From the cell containing the given text, extract its center point as (X, Y) coordinate. 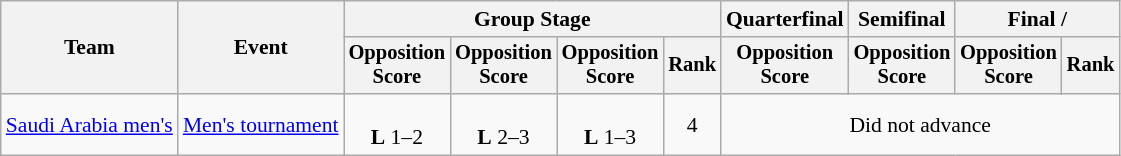
Semifinal (902, 19)
4 (692, 124)
Team (90, 48)
L 2–3 (504, 124)
Saudi Arabia men's (90, 124)
L 1–2 (398, 124)
Final / (1037, 19)
L 1–3 (610, 124)
Quarterfinal (785, 19)
Did not advance (920, 124)
Group Stage (532, 19)
Men's tournament (261, 124)
Event (261, 48)
